Extract the [X, Y] coordinate from the center of the cell holding the provided text.  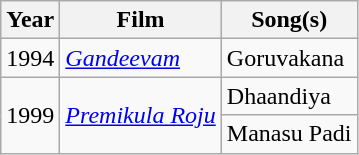
1994 [30, 58]
Song(s) [289, 20]
1999 [30, 115]
Dhaandiya [289, 96]
Goruvakana [289, 58]
Film [140, 20]
Manasu Padi [289, 134]
Gandeevam [140, 58]
Year [30, 20]
Premikula Roju [140, 115]
